Search for the cell housing the specified text and yield its (X, Y) center coordinate. 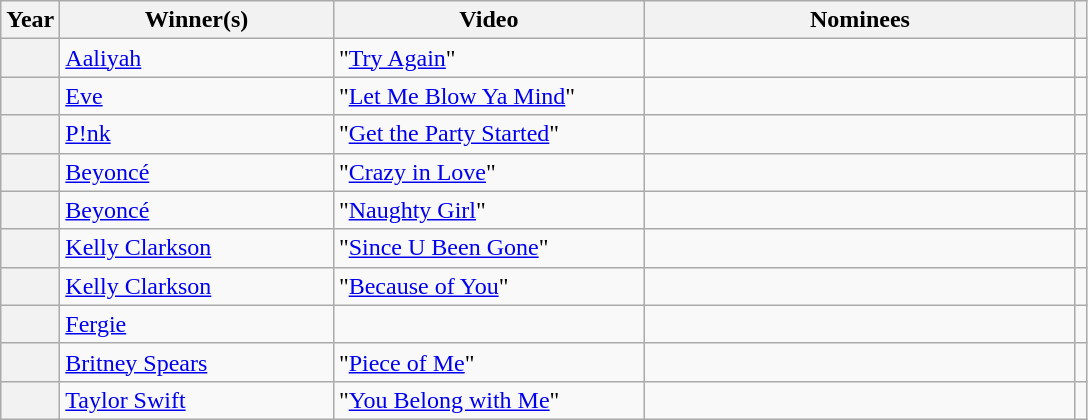
"Because of You" (488, 286)
"Since U Been Gone" (488, 248)
P!nk (197, 134)
Year (30, 20)
Britney Spears (197, 362)
"Piece of Me" (488, 362)
Aaliyah (197, 58)
Winner(s) (197, 20)
"Crazy in Love" (488, 172)
Video (488, 20)
Nominees (860, 20)
"Get the Party Started" (488, 134)
Eve (197, 96)
"You Belong with Me" (488, 400)
"Naughty Girl" (488, 210)
Taylor Swift (197, 400)
Fergie (197, 324)
"Let Me Blow Ya Mind" (488, 96)
"Try Again" (488, 58)
